Determine the [x, y] coordinate at the center of the cell enclosing the given text.  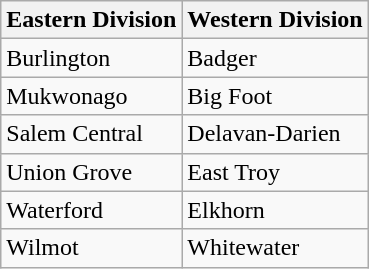
Whitewater [275, 248]
Badger [275, 58]
Western Division [275, 20]
East Troy [275, 172]
Union Grove [92, 172]
Big Foot [275, 96]
Mukwonago [92, 96]
Waterford [92, 210]
Burlington [92, 58]
Wilmot [92, 248]
Eastern Division [92, 20]
Salem Central [92, 134]
Delavan-Darien [275, 134]
Elkhorn [275, 210]
